Detect which cell encompasses the target text, then output its (x, y) center coordinate. 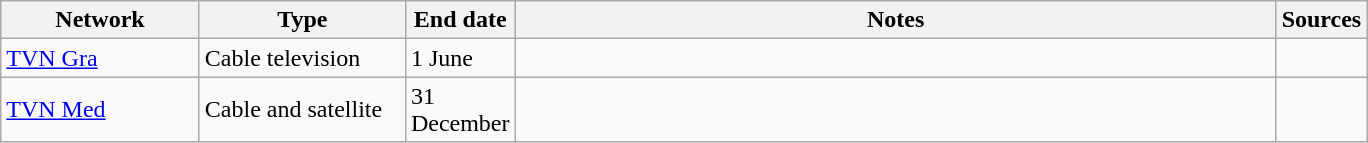
Sources (1322, 20)
End date (460, 20)
Type (302, 20)
Network (100, 20)
Cable television (302, 58)
31 December (460, 110)
Notes (896, 20)
TVN Gra (100, 58)
TVN Med (100, 110)
Cable and satellite (302, 110)
1 June (460, 58)
